From the cell containing the given text, extract its center point as (x, y) coordinate. 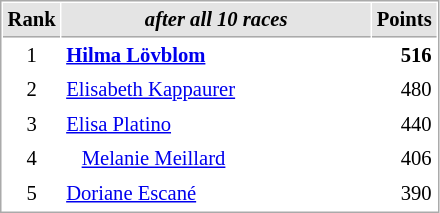
2 (32, 90)
516 (404, 56)
Points (404, 20)
after all 10 races (216, 20)
Melanie Meillard (216, 158)
440 (404, 124)
406 (404, 158)
5 (32, 194)
390 (404, 194)
4 (32, 158)
Doriane Escané (216, 194)
480 (404, 90)
Rank (32, 20)
Elisa Platino (216, 124)
Hilma Lövblom (216, 56)
1 (32, 56)
Elisabeth Kappaurer (216, 90)
3 (32, 124)
